From the cell containing the given text, extract its center point as (X, Y) coordinate. 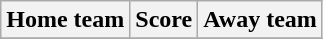
Score (164, 20)
Away team (260, 20)
Home team (66, 20)
